Search for the cell housing the specified text and yield its (x, y) center coordinate. 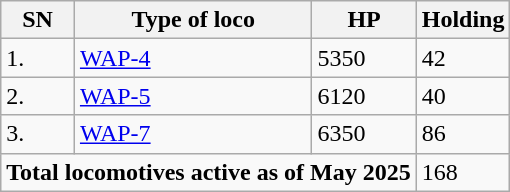
WAP-5 (193, 96)
42 (463, 58)
2. (38, 96)
86 (463, 134)
6120 (364, 96)
3. (38, 134)
5350 (364, 58)
Holding (463, 20)
Total locomotives active as of May 2025 (208, 172)
1. (38, 58)
Type of loco (193, 20)
WAP-4 (193, 58)
HP (364, 20)
SN (38, 20)
6350 (364, 134)
168 (463, 172)
40 (463, 96)
WAP-7 (193, 134)
